From the cell containing the given text, extract its center point as (x, y) coordinate. 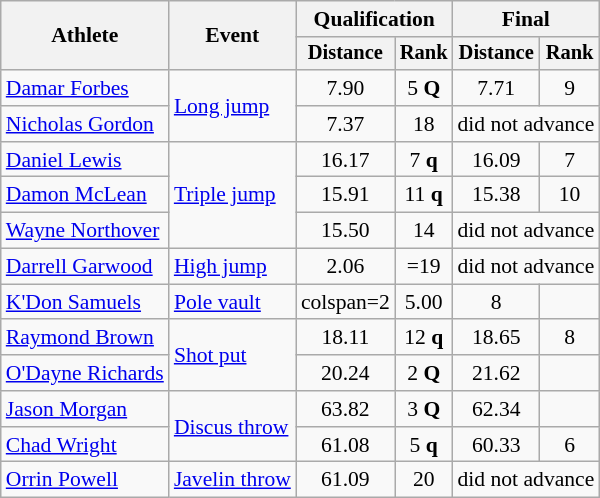
Daniel Lewis (85, 160)
9 (570, 88)
20 (424, 480)
63.82 (346, 409)
Long jump (232, 106)
16.09 (496, 160)
18.11 (346, 338)
Wayne Northover (85, 231)
61.08 (346, 445)
K'Don Samuels (85, 302)
2 Q (424, 373)
21.62 (496, 373)
5.00 (424, 302)
Damon McLean (85, 195)
61.09 (346, 480)
O'Dayne Richards (85, 373)
Javelin throw (232, 480)
15.50 (346, 231)
Shot put (232, 356)
Final (526, 19)
18.65 (496, 338)
Athlete (85, 36)
5 q (424, 445)
60.33 (496, 445)
=19 (424, 267)
16.17 (346, 160)
6 (570, 445)
62.34 (496, 409)
7.37 (346, 124)
Orrin Powell (85, 480)
18 (424, 124)
7 q (424, 160)
7.71 (496, 88)
15.38 (496, 195)
High jump (232, 267)
Jason Morgan (85, 409)
20.24 (346, 373)
11 q (424, 195)
15.91 (346, 195)
2.06 (346, 267)
Chad Wright (85, 445)
Discus throw (232, 426)
Qualification (374, 19)
7 (570, 160)
14 (424, 231)
5 Q (424, 88)
colspan=2 (346, 302)
12 q (424, 338)
Triple jump (232, 196)
Nicholas Gordon (85, 124)
Raymond Brown (85, 338)
7.90 (346, 88)
Damar Forbes (85, 88)
10 (570, 195)
3 Q (424, 409)
Pole vault (232, 302)
Darrell Garwood (85, 267)
Event (232, 36)
